Scan for the cell matching the given text and deliver its [x, y] coordinate at center. 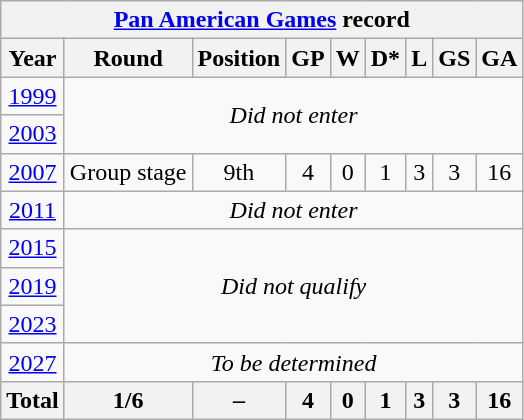
2027 [33, 362]
To be determined [294, 362]
2007 [33, 172]
Did not qualify [294, 286]
Round [128, 58]
L [420, 58]
2003 [33, 134]
9th [239, 172]
GS [454, 58]
– [239, 400]
Total [33, 400]
1/6 [128, 400]
Year [33, 58]
GP [308, 58]
D* [385, 58]
2015 [33, 248]
1999 [33, 96]
GA [500, 58]
2023 [33, 324]
2011 [33, 210]
Pan American Games record [262, 20]
2019 [33, 286]
Group stage [128, 172]
W [348, 58]
Position [239, 58]
